Output the (x, y) coordinate of the center of the cell containing the given text.  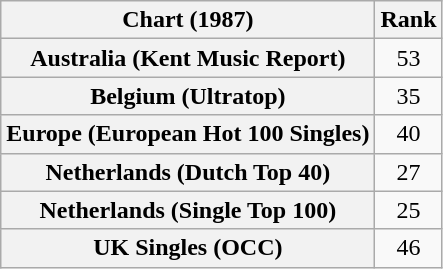
Australia (Kent Music Report) (188, 58)
35 (408, 96)
Netherlands (Single Top 100) (188, 210)
Rank (408, 20)
Netherlands (Dutch Top 40) (188, 172)
40 (408, 134)
25 (408, 210)
Chart (1987) (188, 20)
Europe (European Hot 100 Singles) (188, 134)
53 (408, 58)
27 (408, 172)
Belgium (Ultratop) (188, 96)
UK Singles (OCC) (188, 248)
46 (408, 248)
